Return (x, y) of the center of cell containing provided text 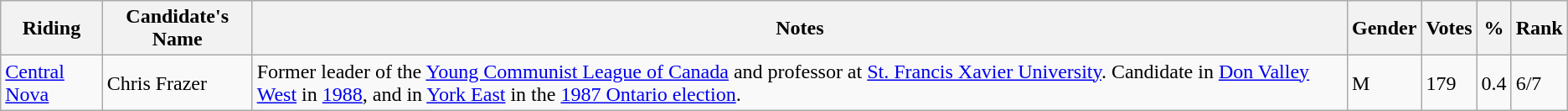
% (1494, 29)
179 (1449, 82)
M (1384, 82)
Gender (1384, 29)
6/7 (1540, 82)
0.4 (1494, 82)
Central Nova (52, 82)
Riding (52, 29)
Rank (1540, 29)
Notes (799, 29)
Candidate's Name (178, 29)
Chris Frazer (178, 82)
Votes (1449, 29)
